Return (X, Y) of the center of cell containing provided text 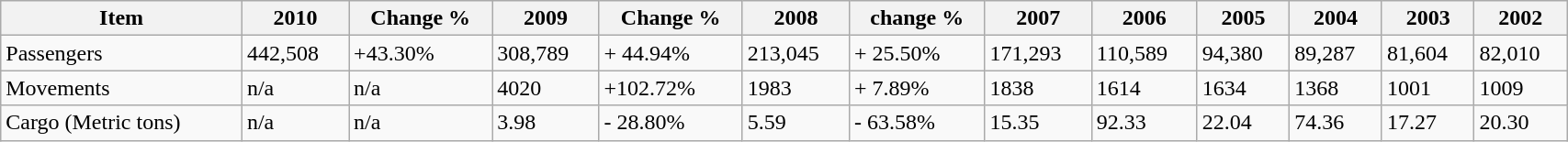
+ 7.89% (917, 88)
1614 (1145, 88)
74.36 (1336, 123)
3.98 (546, 123)
1983 (795, 88)
+43.30% (421, 53)
+ 44.94% (671, 53)
Item (121, 18)
94,380 (1244, 53)
2007 (1038, 18)
1001 (1427, 88)
Movements (121, 88)
2006 (1145, 18)
1368 (1336, 88)
213,045 (795, 53)
2004 (1336, 18)
92.33 (1145, 123)
2009 (546, 18)
1634 (1244, 88)
4020 (546, 88)
- 63.58% (917, 123)
82,010 (1521, 53)
change % (917, 18)
5.59 (795, 123)
2003 (1427, 18)
81,604 (1427, 53)
2005 (1244, 18)
110,589 (1145, 53)
442,508 (295, 53)
+102.72% (671, 88)
2010 (295, 18)
Cargo (Metric tons) (121, 123)
Passengers (121, 53)
- 28.80% (671, 123)
308,789 (546, 53)
2002 (1521, 18)
17.27 (1427, 123)
+ 25.50% (917, 53)
89,287 (1336, 53)
20.30 (1521, 123)
22.04 (1244, 123)
2008 (795, 18)
15.35 (1038, 123)
171,293 (1038, 53)
1838 (1038, 88)
1009 (1521, 88)
